Return the (X, Y) coordinate for the center point of the cell that contains the specified text.  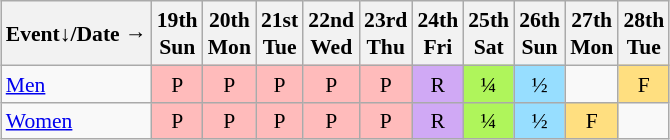
Event↓/Date → (76, 33)
19thSun (178, 33)
Men (76, 84)
26thSun (540, 33)
28thTue (644, 33)
23rdThu (386, 33)
24thFri (438, 33)
22ndWed (331, 33)
20thMon (230, 33)
27thMon (592, 33)
Women (76, 120)
21stTue (280, 33)
25thSat (488, 33)
